Determine the [x, y] coordinate at the center of the cell enclosing the given text.  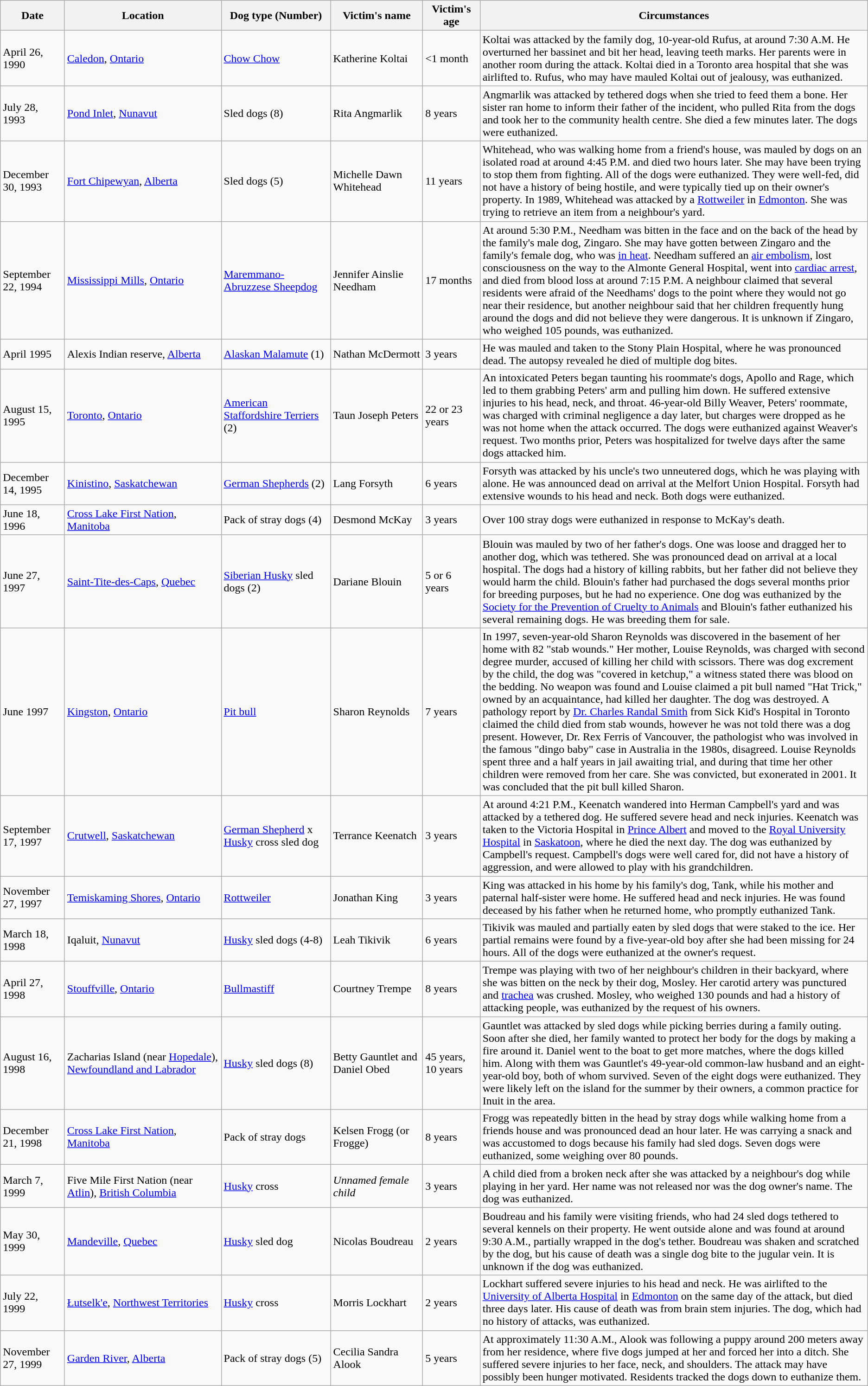
American Staffordshire Terriers (2) [276, 416]
Desmond McKay [377, 520]
Toronto, Ontario [143, 416]
Five Mile First Nation (near Atlin), British Columbia [143, 1186]
September 17, 1997 [32, 836]
June 18, 1996 [32, 520]
May 30, 1999 [32, 1241]
Sled dogs (8) [276, 113]
Maremmano-Abruzzese Sheepdog [276, 280]
Husky sled dogs (4-8) [276, 940]
Circumstances [674, 16]
December 21, 1998 [32, 1137]
17 months [452, 280]
April 27, 1998 [32, 989]
Kelsen Frogg (or Frogge) [377, 1137]
7 years [452, 712]
Iqaluit, Nunavut [143, 940]
September 22, 1994 [32, 280]
Courtney Trempe [377, 989]
June 1997 [32, 712]
Lang Forsyth [377, 483]
Morris Lockhart [377, 1303]
Mandeville, Quebec [143, 1241]
Fort Chipewyan, Alberta [143, 181]
Jonathan King [377, 897]
Cecilia Sandra Alook [377, 1358]
July 22, 1999 [32, 1303]
April 1995 [32, 354]
Over 100 stray dogs were euthanized in response to McKay's death. [674, 520]
Zacharias Island (near Hopedale), Newfoundland and Labrador [143, 1063]
Caledon, Ontario [143, 58]
22 or 23 years [452, 416]
11 years [452, 181]
Rita Angmarlik [377, 113]
Saint-Tite-des-Caps, Quebec [143, 581]
Garden River, Alberta [143, 1358]
Stouffville, Ontario [143, 989]
Pond Inlet, Nunavut [143, 113]
Michelle Dawn Whitehead [377, 181]
Unnamed female child [377, 1186]
Mississippi Mills, Ontario [143, 280]
Husky sled dog [276, 1241]
March 7, 1999 [32, 1186]
Sharon Reynolds [377, 712]
November 27, 1997 [32, 897]
German Shepherds (2) [276, 483]
Rottweiler [276, 897]
August 15, 1995 [32, 416]
Nathan McDermott [377, 354]
July 28, 1993 [32, 113]
Location [143, 16]
December 30, 1993 [32, 181]
Pack of stray dogs (4) [276, 520]
45 years, 10 years [452, 1063]
Terrance Keenatch [377, 836]
He was mauled and taken to the Stony Plain Hospital, where he was pronounced dead. The autopsy revealed he died of multiple dog bites. [674, 354]
Pack of stray dogs (5) [276, 1358]
Husky sled dogs (8) [276, 1063]
Dariane Blouin [377, 581]
Nicolas Boudreau [377, 1241]
Victim's name [377, 16]
Leah Tikivik [377, 940]
June 27, 1997 [32, 581]
Taun Joseph Peters [377, 416]
Alaskan Malamute (1) [276, 354]
Betty Gauntlet and Daniel Obed [377, 1063]
Katherine Koltai [377, 58]
Siberian Husky sled dogs (2) [276, 581]
March 18, 1998 [32, 940]
Jennifer Ainslie Needham [377, 280]
Kingston, Ontario [143, 712]
Sled dogs (5) [276, 181]
5 years [452, 1358]
5 or 6 years [452, 581]
Date [32, 16]
August 16, 1998 [32, 1063]
Pit bull [276, 712]
Dog type (Number) [276, 16]
November 27, 1999 [32, 1358]
Crutwell, Saskatchewan [143, 836]
German Shepherd x Husky cross sled dog [276, 836]
Kinistino, Saskatchewan [143, 483]
Pack of stray dogs [276, 1137]
Alexis Indian reserve, Alberta [143, 354]
April 26, 1990 [32, 58]
<1 month [452, 58]
Chow Chow [276, 58]
Łutselk'e, Northwest Territories [143, 1303]
Victim's age [452, 16]
December 14, 1995 [32, 483]
Bullmastiff [276, 989]
Temiskaming Shores, Ontario [143, 897]
